From the cell containing the given text, extract its center point as (X, Y) coordinate. 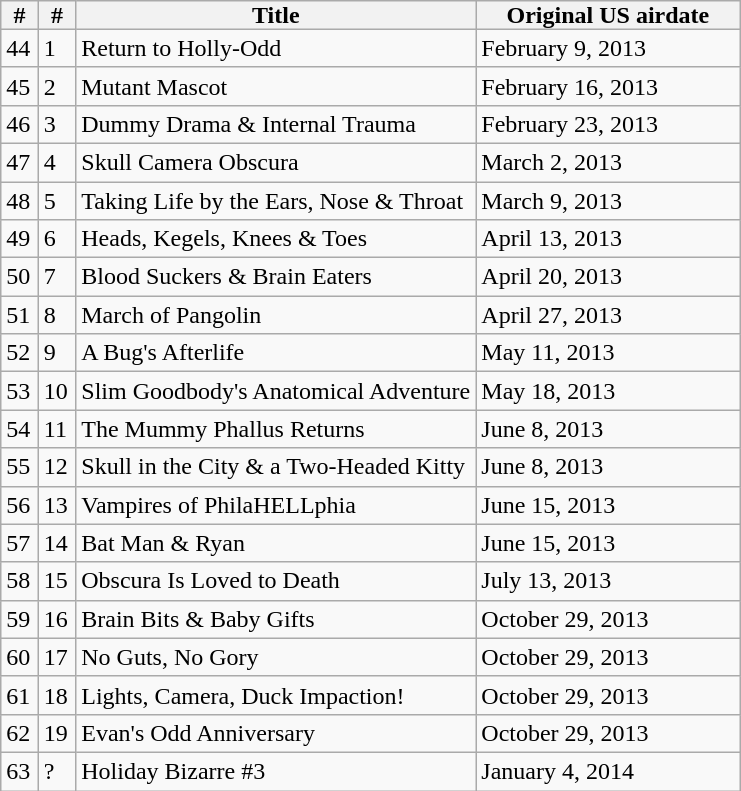
58 (20, 581)
45 (20, 86)
Bat Man & Ryan (276, 543)
60 (20, 657)
March 9, 2013 (608, 201)
April 20, 2013 (608, 277)
Vampires of PhilaHELLphia (276, 505)
49 (20, 239)
Lights, Camera, Duck Impaction! (276, 695)
No Guts, No Gory (276, 657)
April 13, 2013 (608, 239)
10 (57, 391)
4 (57, 162)
February 16, 2013 (608, 86)
1 (57, 48)
Skull in the City & a Two-Headed Kitty (276, 467)
May 18, 2013 (608, 391)
Slim Goodbody's Anatomical Adventure (276, 391)
52 (20, 353)
51 (20, 315)
Mutant Mascot (276, 86)
11 (57, 429)
March of Pangolin (276, 315)
? (57, 771)
55 (20, 467)
13 (57, 505)
Taking Life by the Ears, Nose & Throat (276, 201)
7 (57, 277)
3 (57, 124)
12 (57, 467)
February 9, 2013 (608, 48)
January 4, 2014 (608, 771)
May 11, 2013 (608, 353)
16 (57, 619)
53 (20, 391)
The Mummy Phallus Returns (276, 429)
8 (57, 315)
6 (57, 239)
Blood Suckers & Brain Eaters (276, 277)
63 (20, 771)
April 27, 2013 (608, 315)
Obscura Is Loved to Death (276, 581)
9 (57, 353)
Title (276, 15)
14 (57, 543)
48 (20, 201)
February 23, 2013 (608, 124)
5 (57, 201)
Evan's Odd Anniversary (276, 733)
44 (20, 48)
2 (57, 86)
Dummy Drama & Internal Trauma (276, 124)
56 (20, 505)
17 (57, 657)
57 (20, 543)
47 (20, 162)
15 (57, 581)
18 (57, 695)
Skull Camera Obscura (276, 162)
54 (20, 429)
62 (20, 733)
50 (20, 277)
July 13, 2013 (608, 581)
Return to Holly-Odd (276, 48)
19 (57, 733)
59 (20, 619)
Original US airdate (608, 15)
61 (20, 695)
Holiday Bizarre #3 (276, 771)
A Bug's Afterlife (276, 353)
Brain Bits & Baby Gifts (276, 619)
46 (20, 124)
Heads, Kegels, Knees & Toes (276, 239)
March 2, 2013 (608, 162)
